For the text-containing cell, return its midpoint in (X, Y) coordinate format. 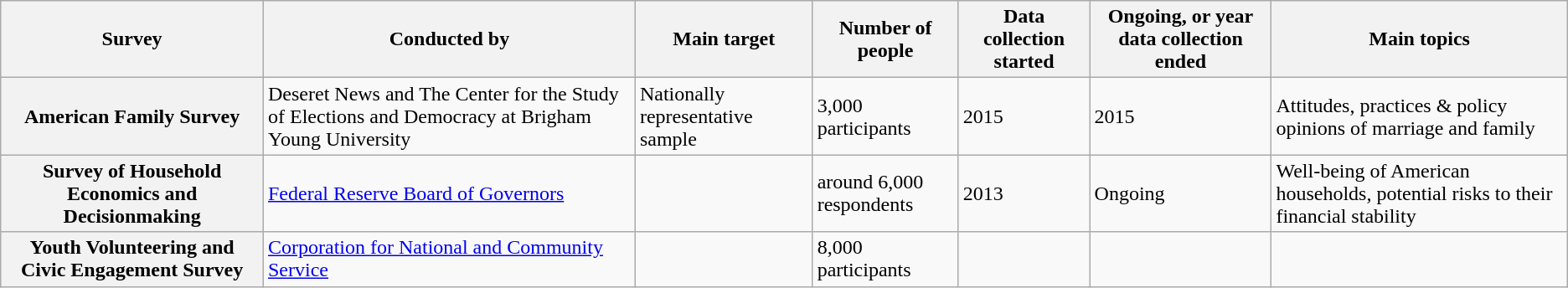
Survey of Household Economics and Decisionmaking (132, 193)
Corporation for National and Community Service (449, 260)
around 6,000 respondents (885, 193)
Well-being of American households, potential risks to their financial stability (1419, 193)
Federal Reserve Board of Governors (449, 193)
Survey (132, 39)
3,000 participants (885, 116)
Deseret News and The Center for the Study of Elections and Democracy at Brigham Young University (449, 116)
American Family Survey (132, 116)
Main topics (1419, 39)
Main target (724, 39)
Ongoing, or year data collection ended (1181, 39)
Data collection started (1024, 39)
8,000 participants (885, 260)
Youth Volunteering and Civic Engagement Survey (132, 260)
Ongoing (1181, 193)
Attitudes, practices & policy opinions of marriage and family (1419, 116)
Conducted by (449, 39)
2013 (1024, 193)
Nationally representative sample (724, 116)
Number of people (885, 39)
